Extract the [x, y] coordinate from the center of the cell holding the provided text.  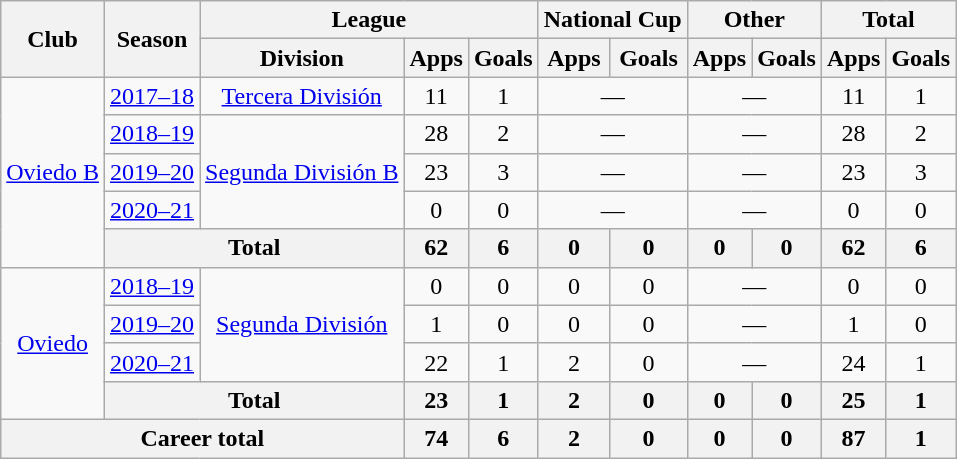
24 [853, 362]
Segunda División B [302, 172]
League [370, 20]
22 [436, 362]
National Cup [612, 20]
Season [152, 39]
Segunda División [302, 324]
Career total [202, 438]
25 [853, 400]
87 [853, 438]
Club [53, 39]
Oviedo [53, 343]
Oviedo B [53, 172]
Division [302, 58]
2017–18 [152, 96]
74 [436, 438]
Tercera División [302, 96]
Other [754, 20]
